Determine the [x, y] coordinate at the center of the cell enclosing the given text.  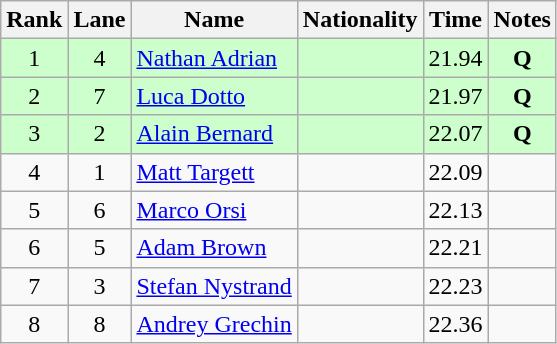
21.97 [456, 96]
Time [456, 20]
22.21 [456, 248]
Notes [522, 20]
22.23 [456, 286]
22.07 [456, 134]
Nathan Adrian [214, 58]
Rank [34, 20]
22.36 [456, 324]
Marco Orsi [214, 210]
Nationality [360, 20]
Lane [100, 20]
21.94 [456, 58]
Matt Targett [214, 172]
Adam Brown [214, 248]
Alain Bernard [214, 134]
Name [214, 20]
Andrey Grechin [214, 324]
22.13 [456, 210]
Luca Dotto [214, 96]
Stefan Nystrand [214, 286]
22.09 [456, 172]
